Provide the (x, y) coordinate of the cell's center where the given text is located.  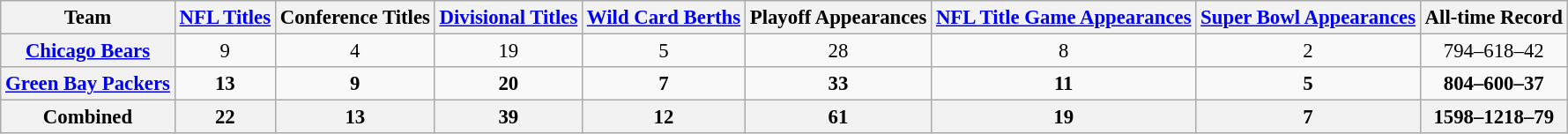
12 (665, 117)
Team (88, 18)
8 (1064, 51)
11 (1064, 84)
All-time Record (1493, 18)
33 (837, 84)
794–618–42 (1493, 51)
61 (837, 117)
NFL Title Game Appearances (1064, 18)
Super Bowl Appearances (1308, 18)
22 (225, 117)
Conference Titles (354, 18)
28 (837, 51)
Divisional Titles (508, 18)
Combined (88, 117)
Green Bay Packers (88, 84)
4 (354, 51)
2 (1308, 51)
1598–1218–79 (1493, 117)
20 (508, 84)
Chicago Bears (88, 51)
804–600–37 (1493, 84)
39 (508, 117)
Playoff Appearances (837, 18)
Wild Card Berths (665, 18)
NFL Titles (225, 18)
